Locate the cell with the specified text and output its (x, y) center coordinate. 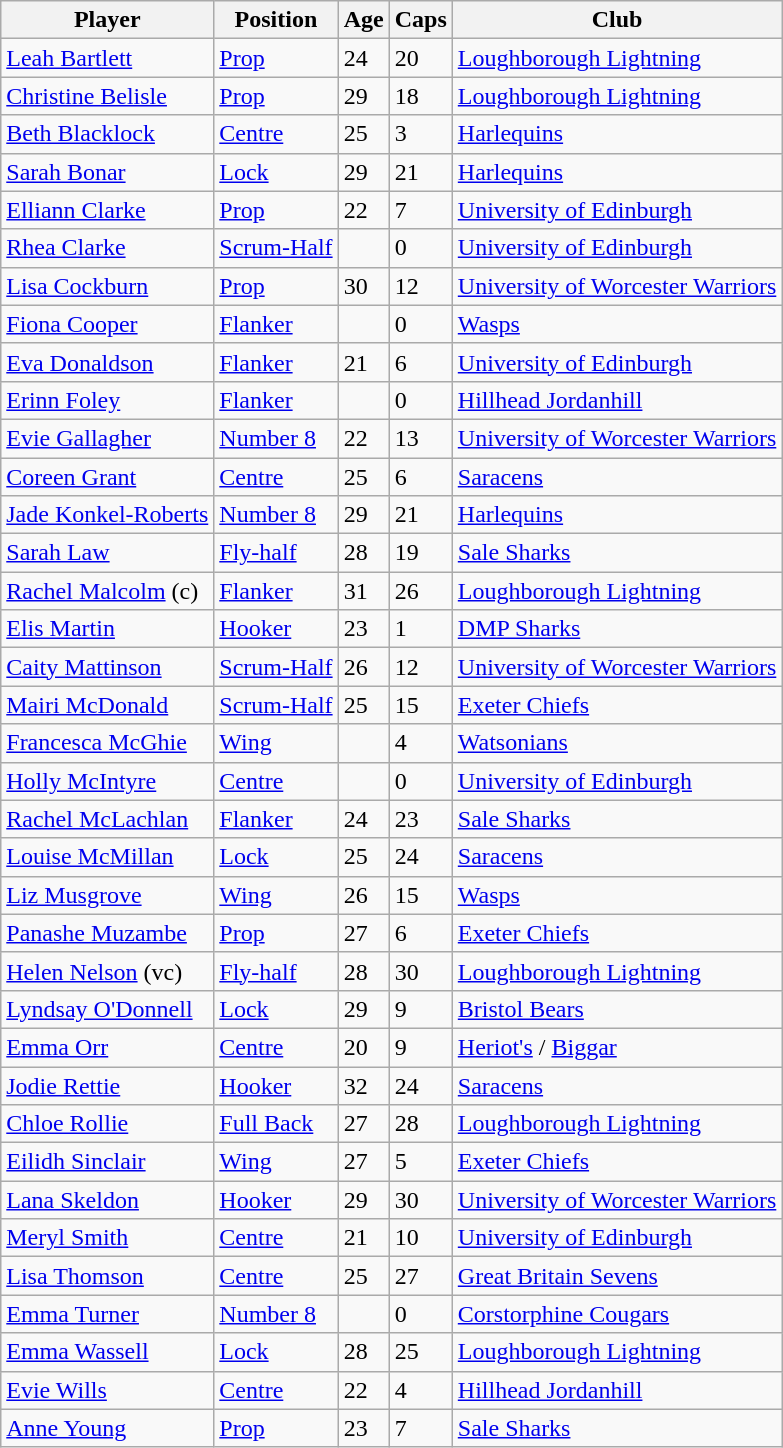
Lisa Thomson (108, 1276)
Chloe Rollie (108, 1124)
10 (420, 1238)
Elis Martin (108, 629)
Francesca McGhie (108, 743)
Lyndsay O'Donnell (108, 1009)
19 (420, 553)
5 (420, 1162)
Liz Musgrove (108, 895)
Caity Mattinson (108, 667)
Eilidh Sinclair (108, 1162)
32 (364, 1085)
Louise McMillan (108, 857)
Emma Orr (108, 1047)
Heriot's / Biggar (617, 1047)
Position (276, 20)
Evie Gallagher (108, 438)
13 (420, 438)
Great Britain Sevens (617, 1276)
Bristol Bears (617, 1009)
Christine Belisle (108, 96)
Emma Wassell (108, 1352)
Jodie Rettie (108, 1085)
Meryl Smith (108, 1238)
Anne Young (108, 1428)
1 (420, 629)
3 (420, 134)
Player (108, 20)
Leah Bartlett (108, 58)
Fiona Cooper (108, 324)
31 (364, 591)
Erinn Foley (108, 400)
Club (617, 20)
Beth Blacklock (108, 134)
Coreen Grant (108, 477)
Lana Skeldon (108, 1200)
Age (364, 20)
Corstorphine Cougars (617, 1314)
Rachel McLachlan (108, 819)
Helen Nelson (vc) (108, 971)
Rachel Malcolm (c) (108, 591)
Full Back (276, 1124)
Emma Turner (108, 1314)
Panashe Muzambe (108, 933)
Mairi McDonald (108, 705)
Elliann Clarke (108, 210)
Lisa Cockburn (108, 286)
Eva Donaldson (108, 362)
Caps (420, 20)
Holly McIntyre (108, 781)
Evie Wills (108, 1390)
Watsonians (617, 743)
Sarah Bonar (108, 172)
DMP Sharks (617, 629)
Rhea Clarke (108, 248)
Jade Konkel-Roberts (108, 515)
18 (420, 96)
Sarah Law (108, 553)
